Find where the given text appears and provide that cell's center as (x, y) coordinate. 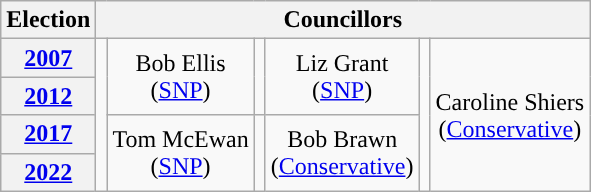
2007 (48, 58)
Tom McEwan(SNP) (180, 153)
2017 (48, 134)
Election (48, 20)
Liz Grant(SNP) (342, 77)
Bob Brawn(Conservative) (342, 153)
Councillors (343, 20)
Caroline Shiers(Conservative) (510, 115)
Bob Ellis(SNP) (180, 77)
2022 (48, 172)
2012 (48, 96)
